Locate the cell with the specified text and output its (X, Y) center coordinate. 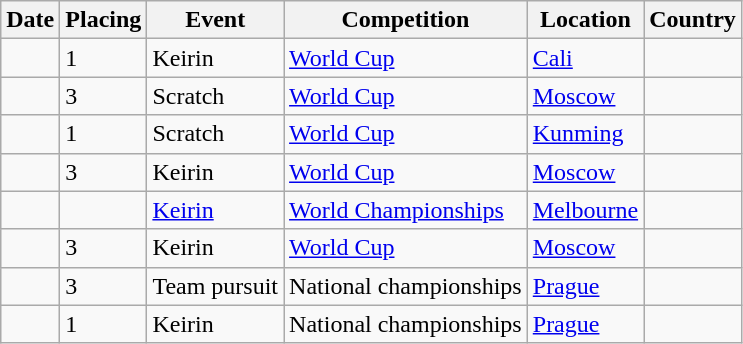
Kunming (585, 134)
Date (30, 20)
Location (585, 20)
World Championships (406, 210)
Competition (406, 20)
Team pursuit (216, 286)
Event (216, 20)
Cali (585, 58)
Melbourne (585, 210)
Placing (104, 20)
Country (693, 20)
